Scan for the cell matching the given text and deliver its [x, y] coordinate at center. 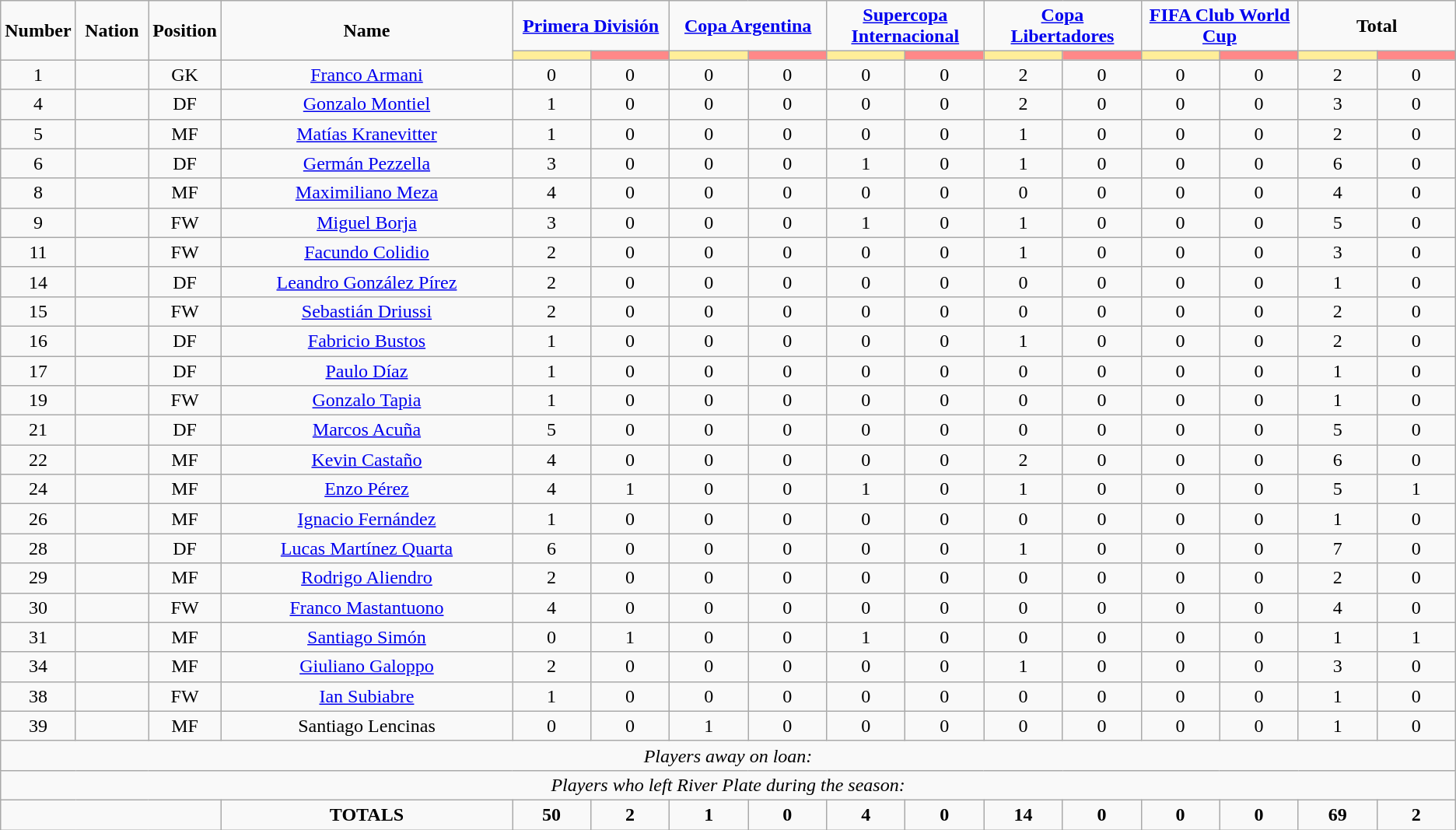
Copa Argentina [748, 26]
Supercopa Internacional [905, 26]
Franco Armani [366, 75]
Players who left River Plate during the season: [728, 785]
21 [38, 430]
Total [1377, 26]
39 [38, 726]
Gonzalo Montiel [366, 104]
19 [38, 401]
Players away on loan: [728, 755]
Matías Kranevitter [366, 134]
16 [38, 341]
15 [38, 311]
Santiago Simón [366, 637]
Enzo Pérez [366, 489]
Fabricio Bustos [366, 341]
Ian Subiabre [366, 696]
Name [366, 30]
GK [185, 75]
Marcos Acuña [366, 430]
30 [38, 608]
Number [38, 30]
FIFA Club World Cup [1220, 26]
17 [38, 371]
28 [38, 548]
Leandro González Pírez [366, 282]
Lucas Martínez Quarta [366, 548]
Paulo Díaz [366, 371]
9 [38, 222]
TOTALS [366, 814]
Ignacio Fernández [366, 519]
Santiago Lencinas [366, 726]
22 [38, 460]
Kevin Castaño [366, 460]
Rodrigo Aliendro [366, 578]
Nation [112, 30]
11 [38, 252]
Miguel Borja [366, 222]
38 [38, 696]
Facundo Colidio [366, 252]
31 [38, 637]
29 [38, 578]
Germán Pezzella [366, 163]
Primera División [590, 26]
7 [1338, 548]
Copa Libertadores [1062, 26]
69 [1338, 814]
Gonzalo Tapia [366, 401]
34 [38, 667]
Maximiliano Meza [366, 193]
Position [185, 30]
Franco Mastantuono [366, 608]
Giuliano Galoppo [366, 667]
50 [551, 814]
24 [38, 489]
Sebastián Driussi [366, 311]
8 [38, 193]
26 [38, 519]
